Extract the [X, Y] coordinate from the center of the cell holding the provided text.  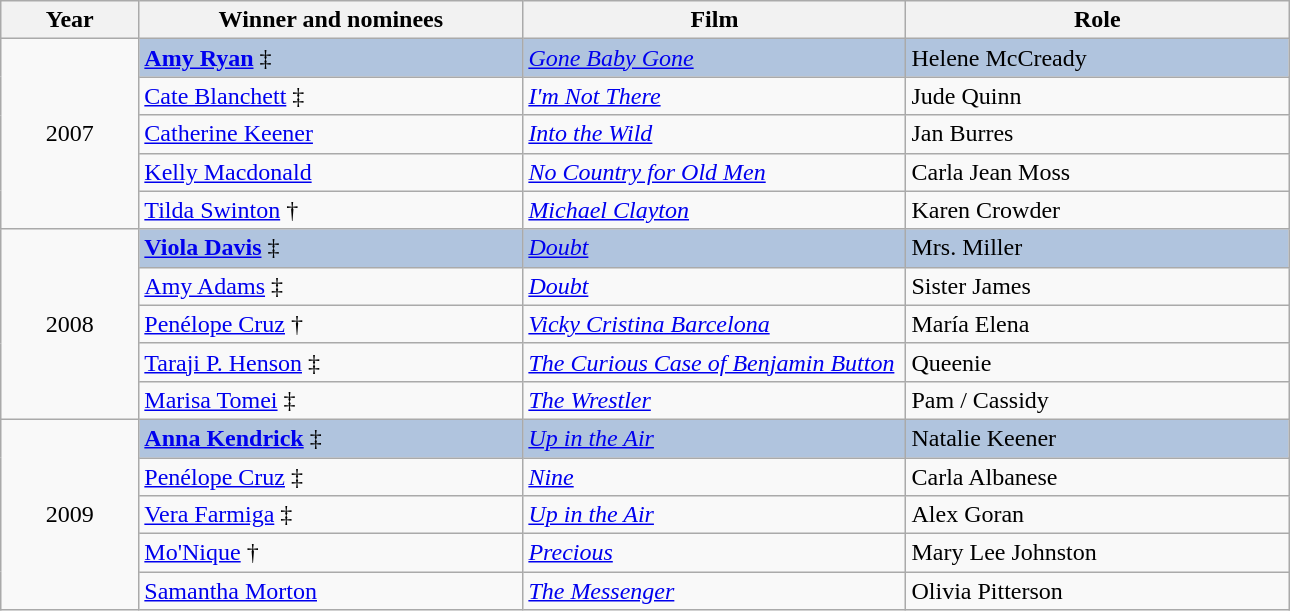
Gone Baby Gone [714, 58]
Amy Adams ‡ [331, 286]
2008 [70, 324]
Michael Clayton [714, 210]
Carla Albanese [1098, 477]
Carla Jean Moss [1098, 172]
Sister James [1098, 286]
The Wrestler [714, 400]
Karen Crowder [1098, 210]
The Curious Case of Benjamin Button [714, 362]
Mo'Nique † [331, 553]
Cate Blanchett ‡ [331, 96]
Tilda Swinton † [331, 210]
Alex Goran [1098, 515]
Viola Davis ‡ [331, 248]
Precious [714, 553]
Marisa Tomei ‡ [331, 400]
Anna Kendrick ‡ [331, 438]
Vera Farmiga ‡ [331, 515]
Mary Lee Johnston [1098, 553]
Nine [714, 477]
Penélope Cruz † [331, 324]
Role [1098, 20]
The Messenger [714, 591]
Penélope Cruz ‡ [331, 477]
No Country for Old Men [714, 172]
I'm Not There [714, 96]
María Elena [1098, 324]
2009 [70, 514]
Mrs. Miller [1098, 248]
Winner and nominees [331, 20]
Taraji P. Henson ‡ [331, 362]
Into the Wild [714, 134]
Helene McCready [1098, 58]
2007 [70, 134]
Catherine Keener [331, 134]
Olivia Pitterson [1098, 591]
Natalie Keener [1098, 438]
Film [714, 20]
Jan Burres [1098, 134]
Vicky Cristina Barcelona [714, 324]
Jude Quinn [1098, 96]
Kelly Macdonald [331, 172]
Queenie [1098, 362]
Pam / Cassidy [1098, 400]
Amy Ryan ‡ [331, 58]
Year [70, 20]
Samantha Morton [331, 591]
